Determine the [x, y] coordinate at the center of the cell enclosing the given text.  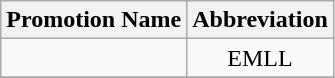
EMLL [260, 58]
Abbreviation [260, 20]
Promotion Name [94, 20]
